Pinpoint the cell where the given text exists, returning its (x, y) midpoint coordinate. 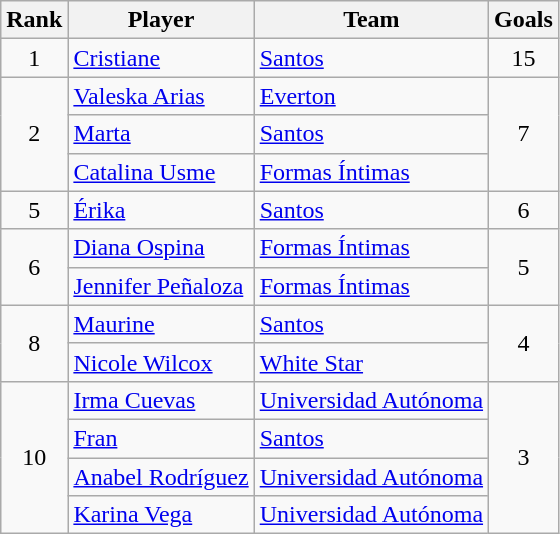
Team (371, 20)
Marta (161, 134)
Valeska Arias (161, 96)
7 (524, 134)
Érika (161, 210)
Goals (524, 20)
Cristiane (161, 58)
Maurine (161, 324)
8 (34, 343)
Anabel Rodríguez (161, 477)
Irma Cuevas (161, 400)
Nicole Wilcox (161, 362)
Player (161, 20)
1 (34, 58)
4 (524, 343)
Karina Vega (161, 515)
2 (34, 134)
Catalina Usme (161, 172)
Diana Ospina (161, 248)
White Star (371, 362)
Jennifer Peñaloza (161, 286)
Rank (34, 20)
15 (524, 58)
Everton (371, 96)
10 (34, 457)
Fran (161, 438)
3 (524, 457)
